Search for the cell housing the specified text and yield its [X, Y] center coordinate. 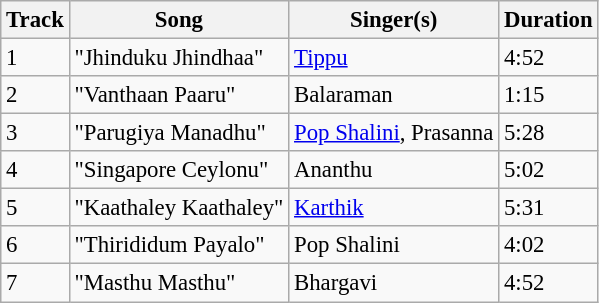
5:28 [548, 133]
Bhargavi [394, 283]
4 [35, 170]
"Kaathaley Kaathaley" [179, 208]
"Jhinduku Jhindhaa" [179, 58]
6 [35, 245]
2 [35, 95]
"Masthu Masthu" [179, 283]
3 [35, 133]
Tippu [394, 58]
Song [179, 20]
5:31 [548, 208]
"Thirididum Payalo" [179, 245]
1 [35, 58]
"Parugiya Manadhu" [179, 133]
Pop Shalini [394, 245]
Singer(s) [394, 20]
7 [35, 283]
Track [35, 20]
5 [35, 208]
Pop Shalini, Prasanna [394, 133]
5:02 [548, 170]
4:02 [548, 245]
"Singapore Ceylonu" [179, 170]
Ananthu [394, 170]
1:15 [548, 95]
Karthik [394, 208]
Duration [548, 20]
"Vanthaan Paaru" [179, 95]
Balaraman [394, 95]
